Locate the cell with the specified text and output its [x, y] center coordinate. 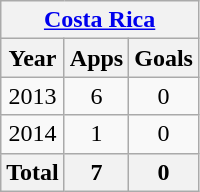
7 [96, 172]
2013 [33, 96]
Total [33, 172]
Costa Rica [100, 20]
Goals [164, 58]
6 [96, 96]
Year [33, 58]
Apps [96, 58]
1 [96, 134]
2014 [33, 134]
